Search for the cell housing the specified text and yield its (x, y) center coordinate. 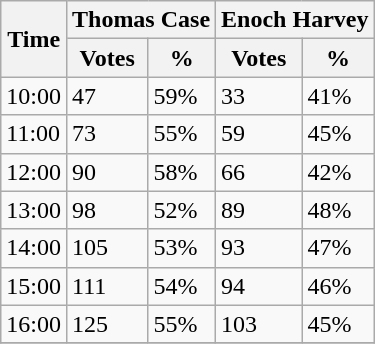
Time (34, 39)
16:00 (34, 324)
47% (338, 248)
98 (106, 210)
52% (182, 210)
103 (259, 324)
89 (259, 210)
73 (106, 134)
58% (182, 172)
125 (106, 324)
10:00 (34, 96)
111 (106, 286)
94 (259, 286)
48% (338, 210)
53% (182, 248)
105 (106, 248)
12:00 (34, 172)
33 (259, 96)
59% (182, 96)
54% (182, 286)
14:00 (34, 248)
59 (259, 134)
46% (338, 286)
11:00 (34, 134)
42% (338, 172)
Thomas Case (140, 20)
15:00 (34, 286)
47 (106, 96)
90 (106, 172)
Enoch Harvey (295, 20)
66 (259, 172)
41% (338, 96)
13:00 (34, 210)
93 (259, 248)
